Pinpoint the cell where the given text exists, returning its (X, Y) midpoint coordinate. 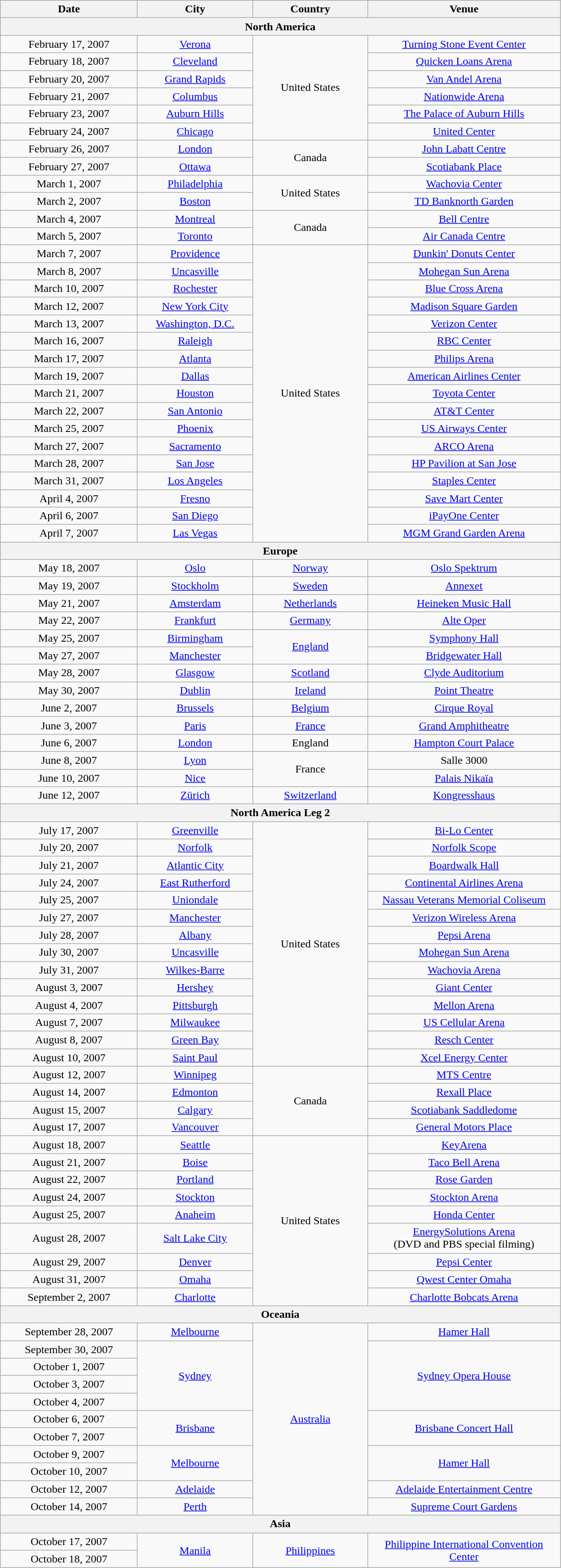
September 2, 2007 (69, 1297)
September 30, 2007 (69, 1349)
October 6, 2007 (69, 1419)
Van Andel Arena (464, 79)
July 28, 2007 (69, 935)
Quicken Loans Arena (464, 62)
Sacramento (195, 446)
Seattle (195, 1145)
Resch Center (464, 1040)
Palais Nikaïa (464, 778)
Vancouver (195, 1127)
Scotland (310, 673)
July 31, 2007 (69, 970)
Manila (195, 1550)
Kongresshaus (464, 795)
Greenville (195, 830)
Bridgewater Hall (464, 655)
iPayOne Center (464, 516)
San Jose (195, 463)
Symphony Hall (464, 638)
March 7, 2007 (69, 254)
Nationwide Arena (464, 96)
Bell Centre (464, 219)
August 25, 2007 (69, 1215)
Montreal (195, 219)
HP Pavilion at San Jose (464, 463)
July 20, 2007 (69, 848)
EnergySolutions Arena(DVD and PBS special filming) (464, 1238)
February 27, 2007 (69, 166)
August 14, 2007 (69, 1092)
Norway (310, 568)
Hampton Court Palace (464, 743)
Europe (280, 551)
Auburn Hills (195, 114)
March 16, 2007 (69, 341)
Dallas (195, 376)
US Airways Center (464, 428)
Supreme Court Gardens (464, 1506)
Atlantic City (195, 865)
Alte Oper (464, 621)
August 21, 2007 (69, 1162)
Madison Square Garden (464, 306)
May 19, 2007 (69, 586)
March 25, 2007 (69, 428)
July 17, 2007 (69, 830)
February 18, 2007 (69, 62)
Omaha (195, 1279)
Scotiabank Saddledome (464, 1110)
Boston (195, 201)
Xcel Energy Center (464, 1057)
Belgium (310, 708)
Frankfurt (195, 621)
Philips Arena (464, 358)
Winnipeg (195, 1075)
March 1, 2007 (69, 184)
October 3, 2007 (69, 1384)
General Motors Place (464, 1127)
Adelaide Entertainment Centre (464, 1489)
April 4, 2007 (69, 498)
July 21, 2007 (69, 865)
Date (69, 9)
Giant Center (464, 987)
Staples Center (464, 481)
February 23, 2007 (69, 114)
Boardwalk Hall (464, 865)
New York City (195, 306)
Taco Bell Arena (464, 1162)
May 27, 2007 (69, 655)
Los Angeles (195, 481)
Charlotte Bobcats Arena (464, 1297)
Clyde Auditorium (464, 673)
Salle 3000 (464, 760)
October 17, 2007 (69, 1541)
San Antonio (195, 411)
Sweden (310, 586)
Oceania (280, 1314)
February 20, 2007 (69, 79)
October 10, 2007 (69, 1472)
Dublin (195, 690)
Las Vegas (195, 533)
Germany (310, 621)
Washington, D.C. (195, 324)
RBC Center (464, 341)
Atlanta (195, 358)
Portland (195, 1180)
East Rutherford (195, 883)
Albany (195, 935)
Adelaide (195, 1489)
February 17, 2007 (69, 44)
October 4, 2007 (69, 1402)
March 31, 2007 (69, 481)
May 22, 2007 (69, 621)
October 9, 2007 (69, 1454)
Verizon Center (464, 324)
March 8, 2007 (69, 271)
Phoenix (195, 428)
February 26, 2007 (69, 149)
August 3, 2007 (69, 987)
August 28, 2007 (69, 1238)
March 22, 2007 (69, 411)
Birmingham (195, 638)
April 6, 2007 (69, 516)
American Airlines Center (464, 376)
Switzerland (310, 795)
March 21, 2007 (69, 393)
Providence (195, 254)
July 30, 2007 (69, 952)
Glasgow (195, 673)
August 24, 2007 (69, 1197)
Air Canada Centre (464, 236)
Denver (195, 1262)
Paris (195, 725)
Annexet (464, 586)
March 13, 2007 (69, 324)
March 17, 2007 (69, 358)
Australia (310, 1419)
August 15, 2007 (69, 1110)
Rose Garden (464, 1180)
June 3, 2007 (69, 725)
Netherlands (310, 603)
Asia (280, 1524)
August 18, 2007 (69, 1145)
Grand Amphitheatre (464, 725)
US Cellular Arena (464, 1022)
Green Bay (195, 1040)
Verizon Wireless Arena (464, 918)
Oslo (195, 568)
Boise (195, 1162)
October 18, 2007 (69, 1559)
Salt Lake City (195, 1238)
TD Banknorth Garden (464, 201)
March 28, 2007 (69, 463)
July 27, 2007 (69, 918)
North America Leg 2 (280, 813)
August 7, 2007 (69, 1022)
Blue Cross Arena (464, 289)
March 19, 2007 (69, 376)
ARCO Arena (464, 446)
Sydney (195, 1375)
Turning Stone Event Center (464, 44)
Brisbane (195, 1428)
Stockton Arena (464, 1197)
August 10, 2007 (69, 1057)
February 21, 2007 (69, 96)
Cirque Royal (464, 708)
October 12, 2007 (69, 1489)
March 10, 2007 (69, 289)
Norfolk (195, 848)
June 2, 2007 (69, 708)
Stockton (195, 1197)
October 1, 2007 (69, 1367)
Philadelphia (195, 184)
Milwaukee (195, 1022)
Verona (195, 44)
Philippine International Convention Center (464, 1550)
Raleigh (195, 341)
Uniondale (195, 900)
AT&T Center (464, 411)
Nice (195, 778)
John Labatt Centre (464, 149)
October 14, 2007 (69, 1506)
Amsterdam (195, 603)
Heineken Music Hall (464, 603)
May 18, 2007 (69, 568)
KeyArena (464, 1145)
August 22, 2007 (69, 1180)
Lyon (195, 760)
August 4, 2007 (69, 1005)
August 17, 2007 (69, 1127)
Brussels (195, 708)
Zürich (195, 795)
Bi-Lo Center (464, 830)
May 28, 2007 (69, 673)
Toronto (195, 236)
Stockholm (195, 586)
April 7, 2007 (69, 533)
Rexall Place (464, 1092)
Wachovia Center (464, 184)
Chicago (195, 131)
February 24, 2007 (69, 131)
May 30, 2007 (69, 690)
MTS Centre (464, 1075)
Venue (464, 9)
Norfolk Scope (464, 848)
North America (280, 27)
Calgary (195, 1110)
United Center (464, 131)
Qwest Center Omaha (464, 1279)
May 21, 2007 (69, 603)
Ottawa (195, 166)
Cleveland (195, 62)
March 4, 2007 (69, 219)
Sydney Opera House (464, 1375)
June 6, 2007 (69, 743)
MGM Grand Garden Arena (464, 533)
Brisbane Concert Hall (464, 1428)
Rochester (195, 289)
Wachovia Arena (464, 970)
Save Mart Center (464, 498)
August 8, 2007 (69, 1040)
August 12, 2007 (69, 1075)
Pepsi Arena (464, 935)
Mellon Arena (464, 1005)
Ireland (310, 690)
Point Theatre (464, 690)
Perth (195, 1506)
Hershey (195, 987)
Wilkes-Barre (195, 970)
March 27, 2007 (69, 446)
Grand Rapids (195, 79)
Pepsi Center (464, 1262)
The Palace of Auburn Hills (464, 114)
July 25, 2007 (69, 900)
October 7, 2007 (69, 1437)
July 24, 2007 (69, 883)
June 10, 2007 (69, 778)
March 2, 2007 (69, 201)
August 29, 2007 (69, 1262)
Continental Airlines Arena (464, 883)
City (195, 9)
Pittsburgh (195, 1005)
Houston (195, 393)
Edmonton (195, 1092)
May 25, 2007 (69, 638)
San Diego (195, 516)
Fresno (195, 498)
Saint Paul (195, 1057)
Oslo Spektrum (464, 568)
Toyota Center (464, 393)
Nassau Veterans Memorial Coliseum (464, 900)
Scotiabank Place (464, 166)
Country (310, 9)
June 12, 2007 (69, 795)
Honda Center (464, 1215)
Dunkin' Donuts Center (464, 254)
March 12, 2007 (69, 306)
Anaheim (195, 1215)
June 8, 2007 (69, 760)
Charlotte (195, 1297)
August 31, 2007 (69, 1279)
Philippines (310, 1550)
March 5, 2007 (69, 236)
Columbus (195, 96)
September 28, 2007 (69, 1332)
